From the cell containing the given text, extract its center point as [X, Y] coordinate. 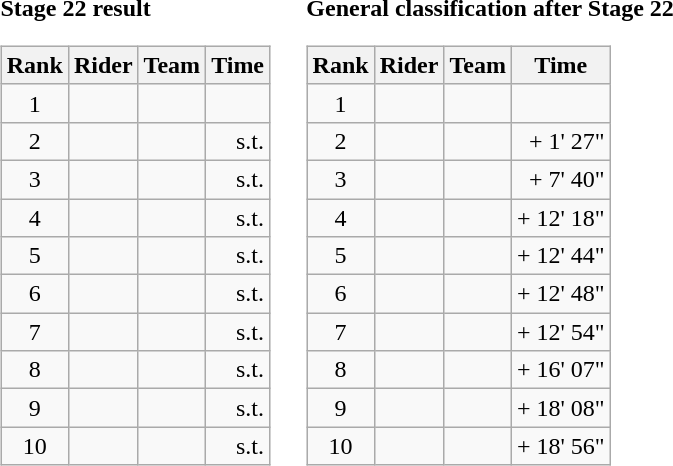
+ 12' 54" [560, 332]
+ 18' 56" [560, 446]
+ 12' 48" [560, 294]
+ 18' 08" [560, 408]
+ 1' 27" [560, 141]
+ 12' 44" [560, 256]
+ 7' 40" [560, 179]
+ 16' 07" [560, 370]
+ 12' 18" [560, 217]
